Provide the (x, y) coordinate of the cell's center where the given text is located.  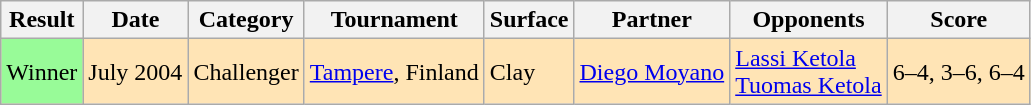
Surface (529, 20)
Opponents (809, 20)
Date (136, 20)
Partner (652, 20)
6–4, 3–6, 6–4 (958, 72)
Score (958, 20)
Winner (42, 72)
July 2004 (136, 72)
Clay (529, 72)
Diego Moyano (652, 72)
Category (246, 20)
Tampere, Finland (394, 72)
Challenger (246, 72)
Result (42, 20)
Tournament (394, 20)
Lassi Ketola Tuomas Ketola (809, 72)
